Find where the given text appears and provide that cell's center as [x, y] coordinate. 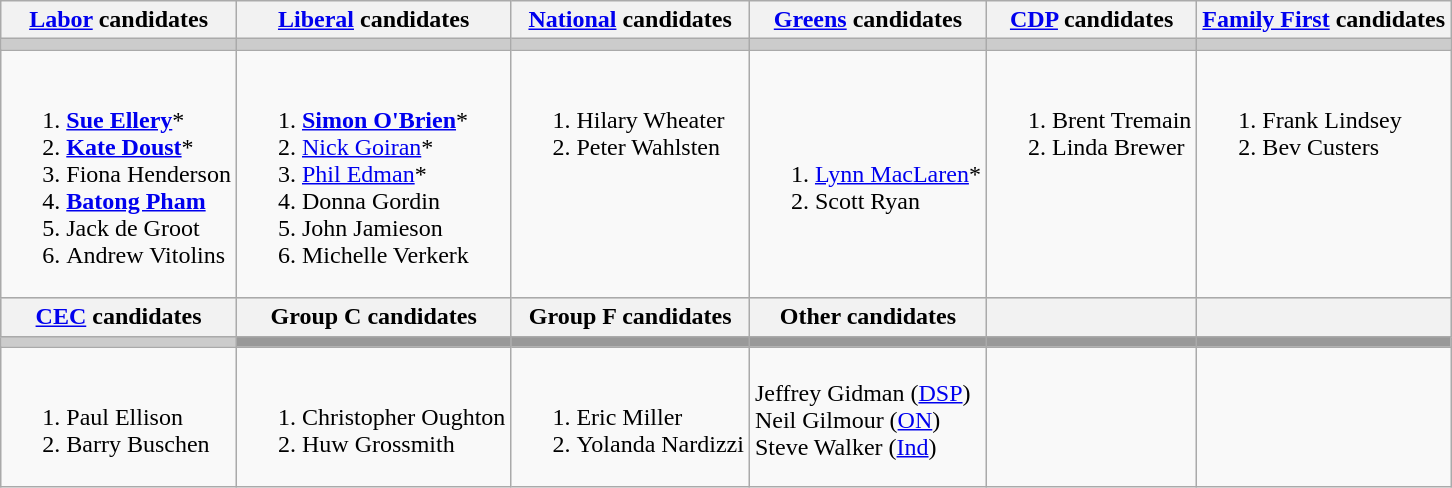
Liberal candidates [373, 20]
Labor candidates [119, 20]
Other candidates [868, 317]
Eric MillerYolanda Nardizzi [630, 417]
Group C candidates [373, 317]
Family First candidates [1324, 20]
Hilary WheaterPeter Wahlsten [630, 174]
Brent TremainLinda Brewer [1091, 174]
Frank LindseyBev Custers [1324, 174]
CEC candidates [119, 317]
Jeffrey Gidman (DSP) Neil Gilmour (ON) Steve Walker (Ind) [868, 417]
Paul EllisonBarry Buschen [119, 417]
Lynn MacLaren*Scott Ryan [868, 174]
CDP candidates [1091, 20]
Greens candidates [868, 20]
Simon O'Brien*Nick Goiran*Phil Edman*Donna GordinJohn JamiesonMichelle Verkerk [373, 174]
Sue Ellery*Kate Doust*Fiona HendersonBatong PhamJack de GrootAndrew Vitolins [119, 174]
National candidates [630, 20]
Group F candidates [630, 317]
Christopher OughtonHuw Grossmith [373, 417]
